Identify which cell holds the provided text, then report its (x, y) central coordinate. 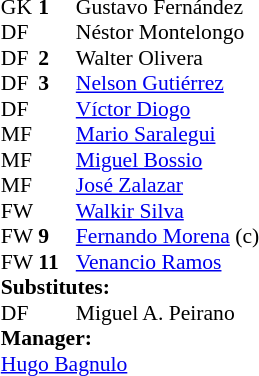
3 (57, 83)
9 (57, 237)
Miguel Bossio (168, 160)
Fernando Morena (c) (168, 237)
Substitutes: (130, 287)
Víctor Diogo (168, 109)
Nelson Gutiérrez (168, 83)
Manager: (130, 339)
Mario Saralegui (168, 135)
Walter Olivera (168, 58)
11 (57, 262)
Walkir Silva (168, 211)
Venancio Ramos (168, 262)
Miguel A. Peirano (168, 313)
2 (57, 58)
José Zalazar (168, 185)
Néstor Montelongo (168, 33)
